From the cell containing the given text, extract its center point as (x, y) coordinate. 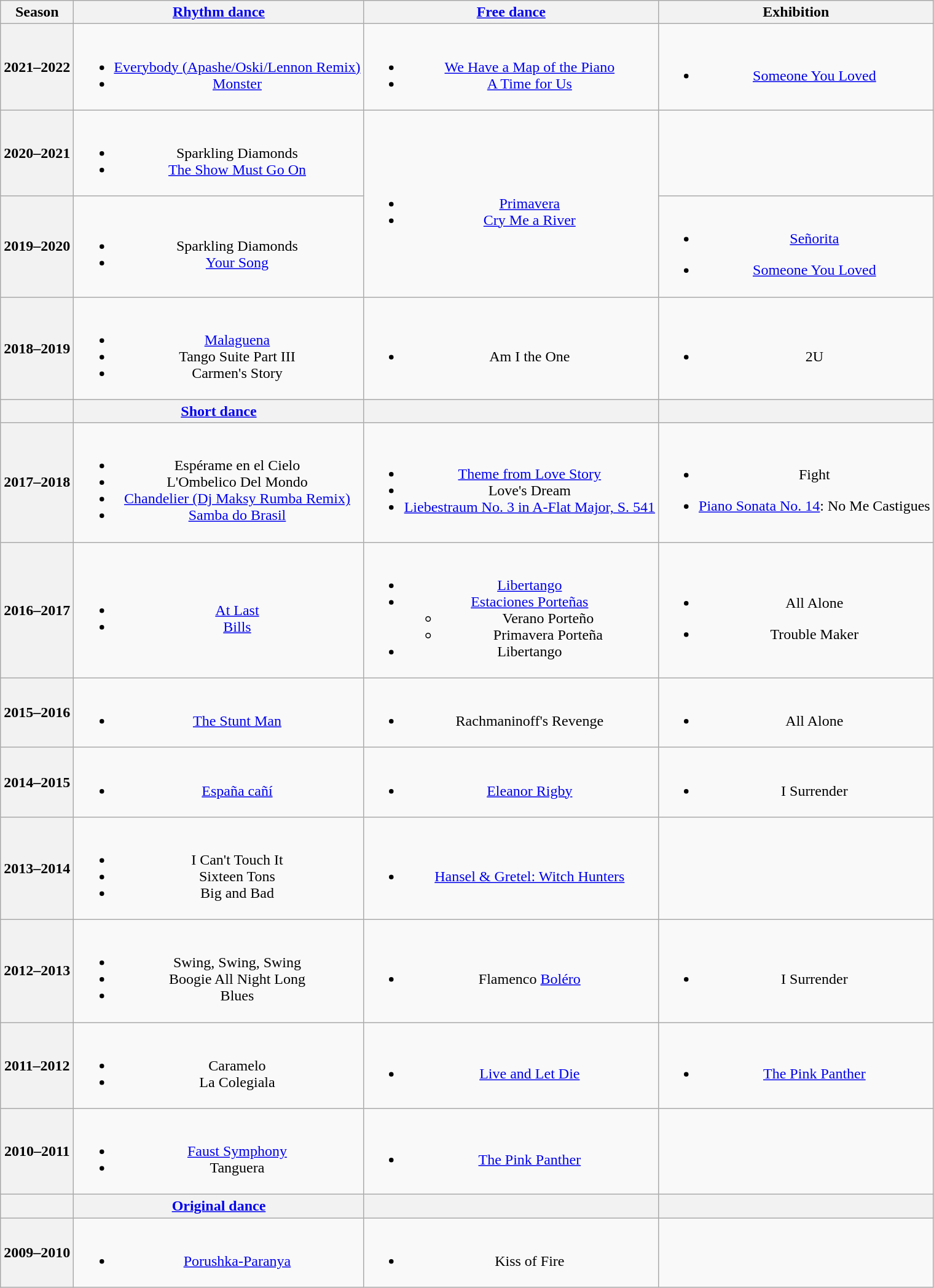
SeñoritaSomeone You Loved (796, 246)
I Can't Touch It Sixteen Tons Big and Bad (219, 868)
Espérame en el Cielo L'Ombelico Del Mondo Chandelier (Dj Maksy Rumba Remix) Samba do Brasil (219, 482)
CarameloLa Colegiala (219, 1066)
We Have a Map of the Piano A Time for Us (511, 67)
Live and Let Die (511, 1066)
Short dance (219, 411)
Primavera Cry Me a River (511, 203)
2010–2011 (37, 1152)
Hansel & Gretel: Witch Hunters (511, 868)
2019–2020 (37, 246)
Exhibition (796, 12)
The Stunt Man (219, 713)
Kiss of Fire (511, 1252)
Malaguena Tango Suite Part III Carmen's Story (219, 348)
Libertango Estaciones Porteñas Verano PorteñoPrimavera PorteñaLibertango (511, 610)
Sparkling Diamonds Your Song (219, 246)
2014–2015 (37, 782)
2017–2018 (37, 482)
Sparkling Diamonds The Show Must Go On (219, 153)
2018–2019 (37, 348)
Flamenco Boléro (511, 971)
Theme from Love StoryLove's Dream Liebestraum No. 3 in A-Flat Major, S. 541 (511, 482)
2013–2014 (37, 868)
At Last Bills (219, 610)
2012–2013 (37, 971)
Porushka-Paranya (219, 1252)
2U (796, 348)
2021–2022 (37, 67)
Original dance (219, 1206)
2011–2012 (37, 1066)
2020–2021 (37, 153)
Rachmaninoff's Revenge (511, 713)
Fight Piano Sonata No. 14: No Me Castigues (796, 482)
Swing, Swing, SwingBoogie All Night LongBlues (219, 971)
Faust Symphony Tanguera (219, 1152)
Rhythm dance (219, 12)
2016–2017 (37, 610)
Someone You Loved (796, 67)
España cañí (219, 782)
Season (37, 12)
All Alone Trouble Maker (796, 610)
Eleanor Rigby (511, 782)
Free dance (511, 12)
Am I the One (511, 348)
2009–2010 (37, 1252)
Everybody (Apashe/Oski/Lennon Remix) Monster (219, 67)
2015–2016 (37, 713)
All Alone (796, 713)
